Output the (x, y) coordinate of the center of the cell containing the given text.  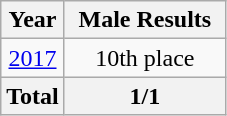
10th place (144, 58)
2017 (33, 58)
Year (33, 20)
1/1 (144, 96)
Total (33, 96)
Male Results (144, 20)
